Provide the (X, Y) coordinate of the cell's center where the given text is located.  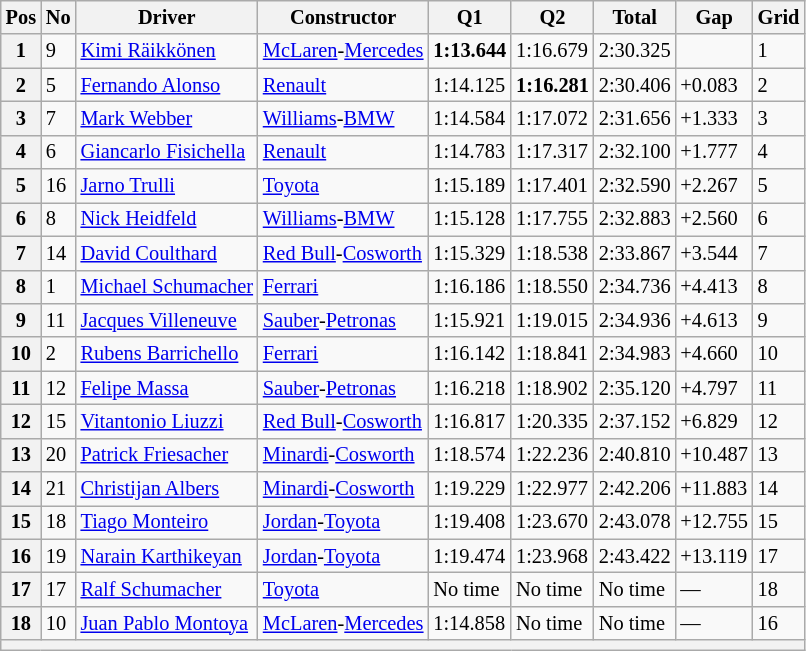
+4.613 (714, 320)
+3.544 (714, 253)
Kimi Räikkönen (167, 51)
1:19.408 (470, 522)
+12.755 (714, 522)
1:19.229 (470, 489)
Jarno Trulli (167, 186)
+0.083 (714, 85)
Q1 (470, 17)
1:17.401 (552, 186)
Felipe Massa (167, 388)
Christijan Albers (167, 489)
2:32.590 (635, 186)
2:34.983 (635, 354)
2:34.936 (635, 320)
1:13.644 (470, 51)
Pos (21, 17)
+2.560 (714, 219)
1:18.841 (552, 354)
2:40.810 (635, 455)
1:16.186 (470, 287)
2:33.867 (635, 253)
1:22.977 (552, 489)
1:15.189 (470, 186)
+11.883 (714, 489)
Rubens Barrichello (167, 354)
+10.487 (714, 455)
Grid (779, 17)
1:14.858 (470, 623)
20 (58, 455)
2:30.406 (635, 85)
+6.829 (714, 421)
2:43.422 (635, 556)
+4.660 (714, 354)
1:19.015 (552, 320)
1:18.574 (470, 455)
Giancarlo Fisichella (167, 152)
19 (58, 556)
Patrick Friesacher (167, 455)
2:32.100 (635, 152)
Narain Karthikeyan (167, 556)
1:16.142 (470, 354)
21 (58, 489)
1:16.817 (470, 421)
1:23.968 (552, 556)
No (58, 17)
+2.267 (714, 186)
2:37.152 (635, 421)
Nick Heidfeld (167, 219)
Q2 (552, 17)
2:35.120 (635, 388)
+1.333 (714, 118)
+1.777 (714, 152)
Vitantonio Liuzzi (167, 421)
Juan Pablo Montoya (167, 623)
David Coulthard (167, 253)
Tiago Monteiro (167, 522)
1:18.550 (552, 287)
Driver (167, 17)
1:14.783 (470, 152)
1:19.474 (470, 556)
2:31.656 (635, 118)
1:14.584 (470, 118)
2:32.883 (635, 219)
Jacques Villeneuve (167, 320)
Total (635, 17)
1:15.128 (470, 219)
Fernando Alonso (167, 85)
1:17.317 (552, 152)
1:15.921 (470, 320)
1:20.335 (552, 421)
1:16.218 (470, 388)
Mark Webber (167, 118)
2:43.078 (635, 522)
1:14.125 (470, 85)
1:18.902 (552, 388)
1:18.538 (552, 253)
1:17.072 (552, 118)
1:16.281 (552, 85)
+13.119 (714, 556)
2:34.736 (635, 287)
Gap (714, 17)
+4.413 (714, 287)
1:16.679 (552, 51)
1:23.670 (552, 522)
Constructor (343, 17)
1:17.755 (552, 219)
2:30.325 (635, 51)
2:42.206 (635, 489)
Michael Schumacher (167, 287)
Ralf Schumacher (167, 589)
1:15.329 (470, 253)
+4.797 (714, 388)
1:22.236 (552, 455)
